Search for the cell housing the specified text and yield its (X, Y) center coordinate. 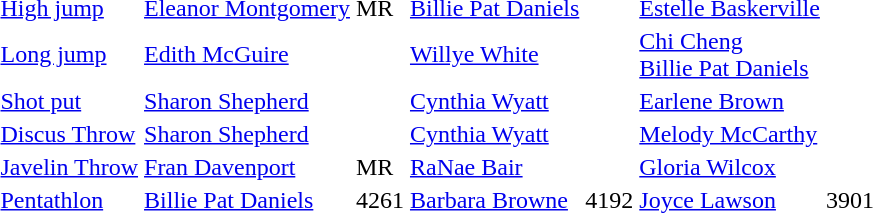
MR (380, 167)
RaNae Bair (494, 167)
Fran Davenport (248, 167)
Willye White (494, 54)
Edith McGuire (248, 54)
Melody McCarthy (730, 134)
Gloria Wilcox (730, 167)
Earlene Brown (730, 101)
Chi Cheng Billie Pat Daniels (730, 54)
